Extract the (X, Y) coordinate from the center of the cell holding the provided text.  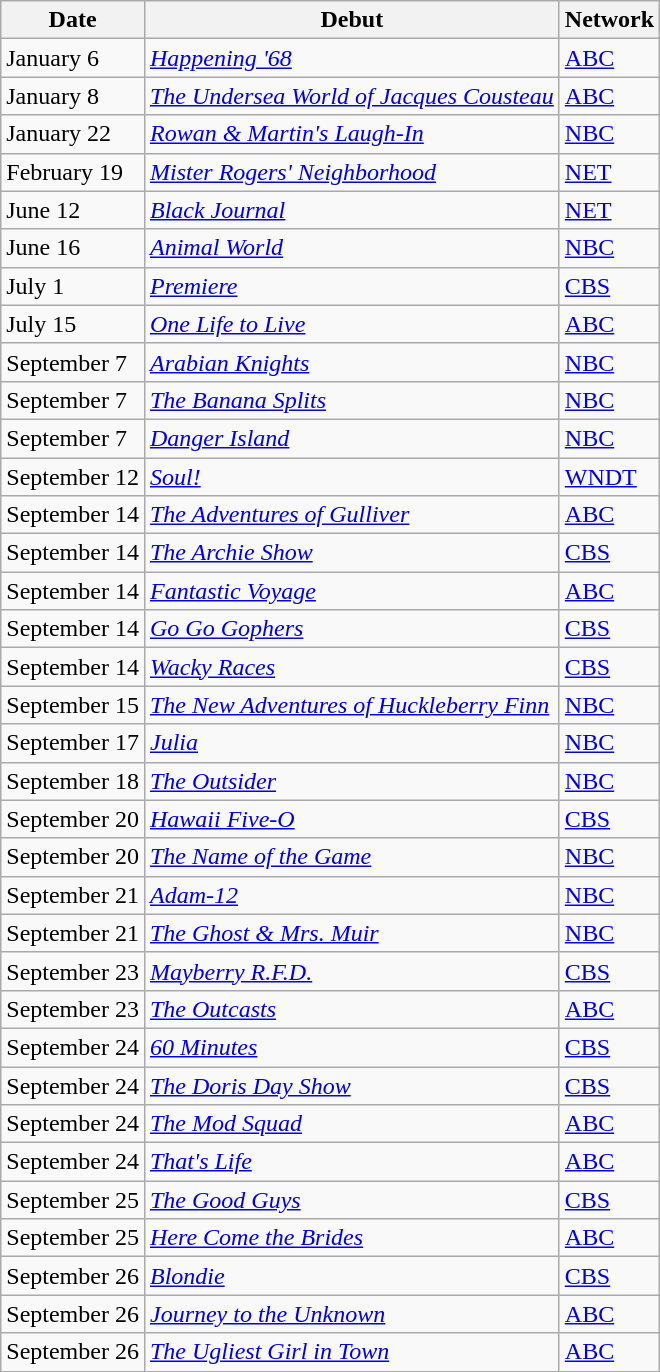
Arabian Knights (352, 362)
January 22 (73, 134)
The Undersea World of Jacques Cousteau (352, 96)
September 18 (73, 781)
July 1 (73, 286)
The Outcasts (352, 1009)
The Good Guys (352, 1200)
Adam-12 (352, 895)
Hawaii Five-O (352, 819)
Mayberry R.F.D. (352, 971)
Go Go Gophers (352, 629)
The Doris Day Show (352, 1085)
September 15 (73, 705)
January 8 (73, 96)
September 17 (73, 743)
Black Journal (352, 210)
The Archie Show (352, 553)
Premiere (352, 286)
Wacky Races (352, 667)
The Ugliest Girl in Town (352, 1352)
Julia (352, 743)
Rowan & Martin's Laugh-In (352, 134)
Journey to the Unknown (352, 1314)
Debut (352, 20)
January 6 (73, 58)
September 12 (73, 477)
The Name of the Game (352, 857)
The Banana Splits (352, 400)
The Outsider (352, 781)
Happening '68 (352, 58)
Mister Rogers' Neighborhood (352, 172)
Danger Island (352, 438)
The Adventures of Gulliver (352, 515)
The Mod Squad (352, 1124)
60 Minutes (352, 1047)
Here Come the Brides (352, 1238)
Blondie (352, 1276)
The Ghost & Mrs. Muir (352, 933)
Soul! (352, 477)
June 16 (73, 248)
July 15 (73, 324)
That's Life (352, 1162)
Network (609, 20)
June 12 (73, 210)
The New Adventures of Huckleberry Finn (352, 705)
WNDT (609, 477)
Animal World (352, 248)
Fantastic Voyage (352, 591)
Date (73, 20)
February 19 (73, 172)
One Life to Live (352, 324)
